Locate the cell with the specified text and output its (X, Y) center coordinate. 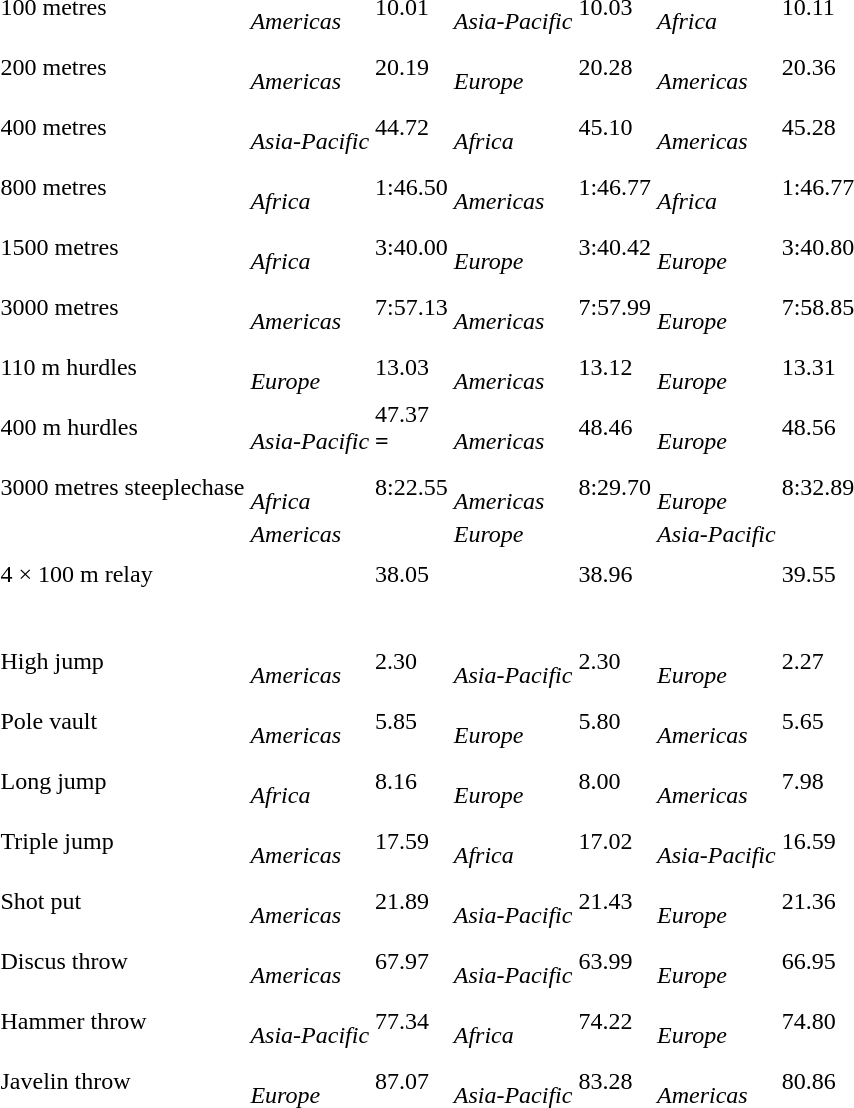
17.02 (615, 842)
5.85 (412, 722)
5.80 (615, 722)
74.22 (615, 1022)
3:40.00 (412, 248)
17.59 (412, 842)
45.10 (615, 128)
8:22.55 (412, 488)
20.19 (412, 68)
48.46 (615, 428)
3:40.42 (615, 248)
8:29.70 (615, 488)
7:57.13 (412, 308)
44.72 (412, 128)
47.37= (412, 428)
77.34 (412, 1022)
13.12 (615, 368)
21.89 (412, 902)
13.03 (412, 368)
38.05 (412, 574)
8.16 (412, 782)
38.96 (615, 574)
20.28 (615, 68)
1:46.50 (412, 188)
63.99 (615, 962)
8.00 (615, 782)
7:57.99 (615, 308)
21.43 (615, 902)
67.97 (412, 962)
1:46.77 (615, 188)
